Determine the [x, y] coordinate at the center of the cell enclosing the given text.  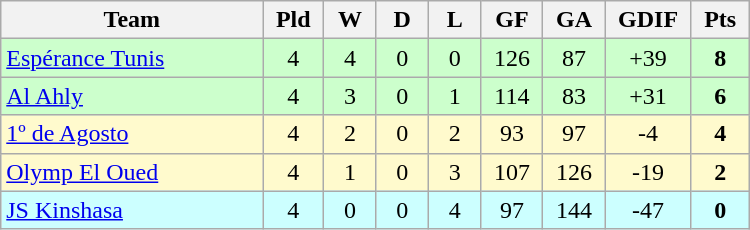
6 [720, 96]
+39 [648, 58]
GF [512, 20]
Team [132, 20]
8 [720, 58]
L [454, 20]
Espérance Tunis [132, 58]
-19 [648, 172]
JS Kinshasa [132, 210]
-4 [648, 134]
114 [512, 96]
144 [574, 210]
87 [574, 58]
Olymp El Oued [132, 172]
1º de Agosto [132, 134]
GDIF [648, 20]
107 [512, 172]
-47 [648, 210]
W [350, 20]
83 [574, 96]
Pld [294, 20]
+31 [648, 96]
93 [512, 134]
Al Ahly [132, 96]
D [402, 20]
Pts [720, 20]
GA [574, 20]
